Output the [x, y] coordinate of the center of the cell containing the given text.  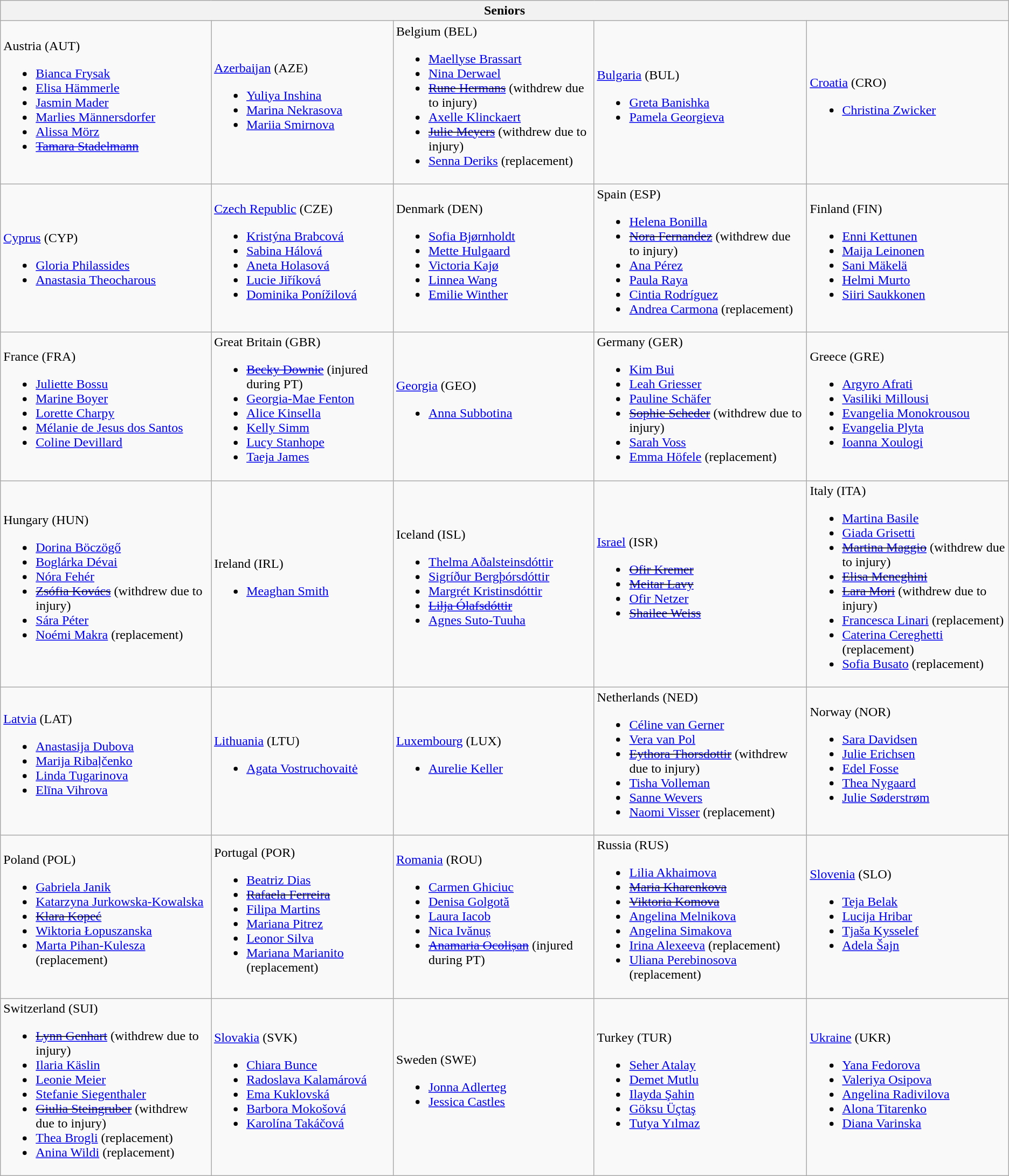
Latvia (LAT)Anastasija DubovaMarija RibaļčenkoLinda TugarinovaElīna Vihrova [106, 761]
Georgia (GEO)Anna Subbotina [494, 407]
Luxembourg (LUX)Aurelie Keller [494, 761]
Netherlands (NED)Céline van GernerVera van PolEythora Thorsdottir (withdrew due to injury)Tisha VollemanSanne WeversNaomi Visser (replacement) [701, 761]
Finland (FIN)Enni KettunenMaija LeinonenSani MäkeläHelmi MurtoSiiri Saukkonen [908, 258]
Bulgaria (BUL)Greta BanishkaPamela Georgieva [701, 102]
Poland (POL)Gabriela JanikKatarzyna Jurkowska-KowalskaKlara KopećWiktoria ŁopuszanskaMarta Pihan-Kulesza (replacement) [106, 917]
Lithuania (LTU)Agata Vostruchovaitė [302, 761]
Seniors [504, 11]
Romania (ROU)Carmen GhiciucDenisa GolgotăLaura IacobNica IvănușAnamaria Ocolișan (injured during PT) [494, 917]
Hungary (HUN)Dorina BöczögőBoglárka DévaiNóra FehérZsófia Kovács (withdrew due to injury)Sára PéterNoémi Makra (replacement) [106, 583]
Great Britain (GBR)Becky Downie (injured during PT)Georgia-Mae FentonAlice KinsellaKelly SimmLucy StanhopeTaeja James [302, 407]
Norway (NOR)Sara DavidsenJulie ErichsenEdel FosseThea NygaardJulie Søderstrøm [908, 761]
Iceland (ISL)Thelma AðalsteinsdóttirSigríður BergþórsdóttirMargrét KristinsdóttirLilja ÓlafsdóttirAgnes Suto-Tuuha [494, 583]
Croatia (CRO)Christina Zwicker [908, 102]
Portugal (POR)Beatriz DiasRafaela FerreiraFilipa MartinsMariana PitrezLeonor SilvaMariana Marianito (replacement) [302, 917]
Slovakia (SVK)Chiara BunceRadoslava KalamárováEma KuklovskáBarbora MokošováKarolína Takáčová [302, 1087]
Czech Republic (CZE)Kristýna BrabcováSabina HálováAneta HolasováLucie JiříkováDominika Ponížilová [302, 258]
Austria (AUT)Bianca FrysakElisa HämmerleJasmin MaderMarlies MännersdorferAlissa MörzTamara Stadelmann [106, 102]
Ukraine (UKR)Yana FedorovaValeriya OsipovaAngelina RadivilovaAlona TitarenkoDiana Varinska [908, 1087]
Cyprus (CYP)Gloria PhilassidesAnastasia Theocharous [106, 258]
France (FRA)Juliette BossuMarine BoyerLorette CharpyMélanie de Jesus dos SantosColine Devillard [106, 407]
Turkey (TUR)Seher AtalayDemet MutluIlayda ŞahinGöksu ÜçtaşTutya Yılmaz [701, 1087]
Germany (GER)Kim BuiLeah GriesserPauline SchäferSophie Scheder (withdrew due to injury)Sarah VossEmma Höfele (replacement) [701, 407]
Spain (ESP)Helena BonillaNora Fernandez (withdrew due to injury)Ana PérezPaula RayaCintia RodríguezAndrea Carmona (replacement) [701, 258]
Ireland (IRL)Meaghan Smith [302, 583]
Azerbaijan (AZE)Yuliya InshinaMarina NekrasovaMariia Smirnova [302, 102]
Denmark (DEN)Sofia BjørnholdtMette HulgaardVictoria KajøLinnea WangEmilie Winther [494, 258]
Sweden (SWE)Jonna AdlertegJessica Castles [494, 1087]
Israel (ISR)Ofir KremerMeitar LavyOfir NetzerShailee Weiss [701, 583]
Slovenia (SLO)Teja BelakLucija HribarTjaša KysselefAdela Šajn [908, 917]
Greece (GRE)Argyro AfratiVasiliki MillousiEvangelia MonokrousouEvangelia PlytaIoanna Xoulogi [908, 407]
